Extract the [x, y] coordinate from the center of the cell holding the provided text.  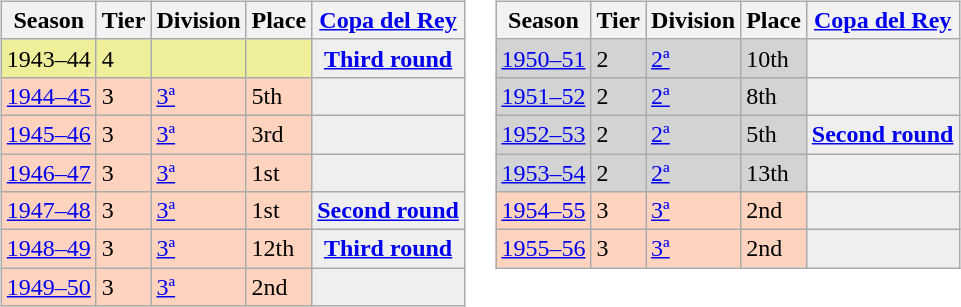
1951–52 [544, 96]
1944–45 [48, 96]
8th [774, 96]
1943–44 [48, 58]
12th [279, 249]
1945–46 [48, 134]
1950–51 [544, 58]
1948–49 [48, 249]
1955–56 [544, 249]
1953–54 [544, 173]
1949–50 [48, 287]
1954–55 [544, 211]
1946–47 [48, 173]
10th [774, 58]
4 [124, 58]
13th [774, 173]
1952–53 [544, 134]
1947–48 [48, 211]
3rd [279, 134]
